Return the [x, y] coordinate for the center point of the cell that contains the specified text.  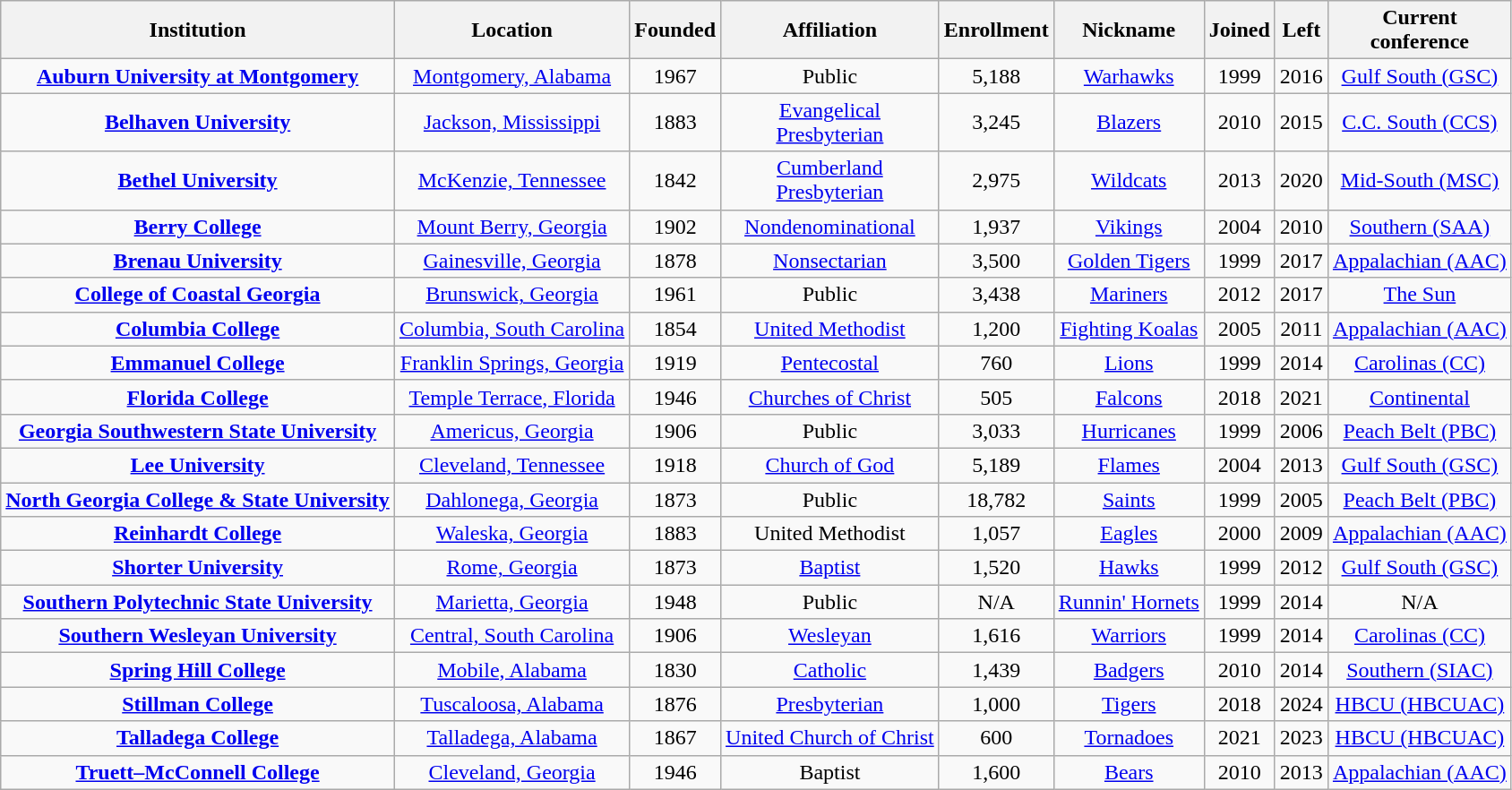
Left [1301, 30]
Shorter University [198, 568]
Americus, Georgia [511, 431]
505 [996, 397]
Cleveland, Tennessee [511, 465]
Joined [1240, 30]
Waleska, Georgia [511, 534]
760 [996, 363]
Mobile, Alabama [511, 670]
Marietta, Georgia [511, 602]
Cleveland, Georgia [511, 772]
Golden Tigers [1129, 261]
Warhawks [1129, 76]
Falcons [1129, 397]
1876 [675, 704]
1,520 [996, 568]
Southern Wesleyan University [198, 636]
Hurricanes [1129, 431]
Lions [1129, 363]
Warriors [1129, 636]
Saints [1129, 499]
Bears [1129, 772]
1878 [675, 261]
College of Coastal Georgia [198, 295]
Rome, Georgia [511, 568]
Southern (SIAC) [1419, 670]
5,189 [996, 465]
1,600 [996, 772]
1918 [675, 465]
2020 [1301, 181]
Eagles [1129, 534]
1919 [675, 363]
Flames [1129, 465]
Church of God [830, 465]
Truett–McConnell College [198, 772]
Tuscaloosa, Alabama [511, 704]
Catholic [830, 670]
1842 [675, 181]
Talladega College [198, 738]
1,057 [996, 534]
Columbia College [198, 329]
Location [511, 30]
Vikings [1129, 227]
Wesleyan [830, 636]
Tornadoes [1129, 738]
Founded [675, 30]
Mount Berry, Georgia [511, 227]
Georgia Southwestern State University [198, 431]
McKenzie, Tennessee [511, 181]
United Church of Christ [830, 738]
1967 [675, 76]
Mid-South (MSC) [1419, 181]
1830 [675, 670]
Franklin Springs, Georgia [511, 363]
Badgers [1129, 670]
2,975 [996, 181]
Florida College [198, 397]
Enrollment [996, 30]
1948 [675, 602]
1902 [675, 227]
Belhaven University [198, 122]
Mariners [1129, 295]
Southern (SAA) [1419, 227]
Reinhardt College [198, 534]
2015 [1301, 122]
1867 [675, 738]
Nickname [1129, 30]
3,438 [996, 295]
Central, South Carolina [511, 636]
EvangelicalPresbyterian [830, 122]
Montgomery, Alabama [511, 76]
Columbia, South Carolina [511, 329]
Hawks [1129, 568]
Spring Hill College [198, 670]
Runnin' Hornets [1129, 602]
Southern Polytechnic State University [198, 602]
C.C. South (CCS) [1419, 122]
CumberlandPresbyterian [830, 181]
2009 [1301, 534]
Nondenominational [830, 227]
Affiliation [830, 30]
Institution [198, 30]
Dahlonega, Georgia [511, 499]
Emmanuel College [198, 363]
2016 [1301, 76]
1,439 [996, 670]
Blazers [1129, 122]
Temple Terrace, Florida [511, 397]
1,616 [996, 636]
2000 [1240, 534]
Stillman College [198, 704]
Jackson, Mississippi [511, 122]
2024 [1301, 704]
Bethel University [198, 181]
3,500 [996, 261]
Tigers [1129, 704]
1,000 [996, 704]
Talladega, Alabama [511, 738]
Nonsectarian [830, 261]
3,245 [996, 122]
600 [996, 738]
Berry College [198, 227]
Currentconference [1419, 30]
Brunswick, Georgia [511, 295]
Churches of Christ [830, 397]
1854 [675, 329]
2023 [1301, 738]
Auburn University at Montgomery [198, 76]
2011 [1301, 329]
Gainesville, Georgia [511, 261]
18,782 [996, 499]
Fighting Koalas [1129, 329]
Lee University [198, 465]
2006 [1301, 431]
The Sun [1419, 295]
5,188 [996, 76]
3,033 [996, 431]
Pentecostal [830, 363]
1961 [675, 295]
Wildcats [1129, 181]
Presbyterian [830, 704]
North Georgia College & State University [198, 499]
1,200 [996, 329]
1,937 [996, 227]
Continental [1419, 397]
Brenau University [198, 261]
